Determine the [x, y] coordinate at the center of the cell enclosing the given text.  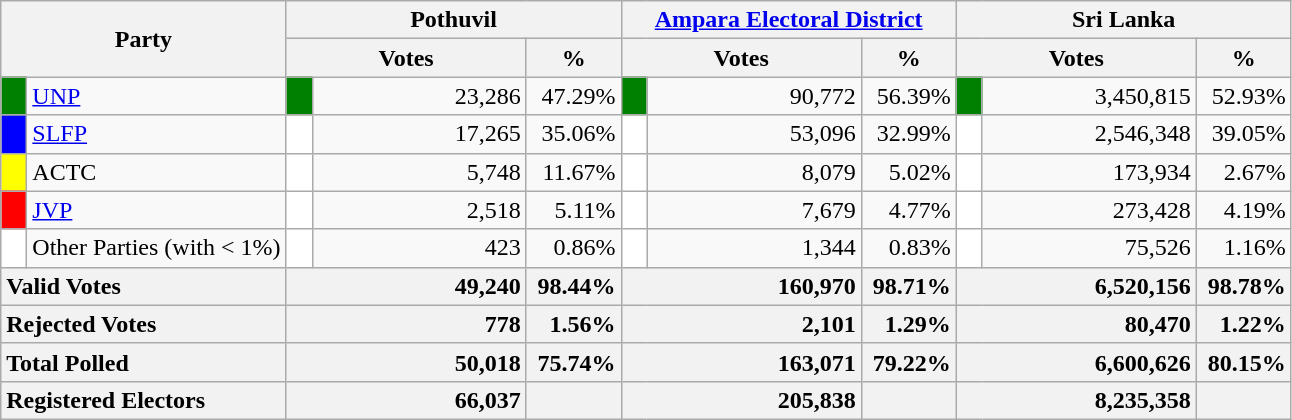
0.83% [908, 248]
173,934 [1089, 172]
6,520,156 [1076, 286]
80,470 [1076, 324]
50,018 [406, 362]
79.22% [908, 362]
205,838 [741, 400]
0.86% [574, 248]
17,265 [419, 134]
1.16% [1244, 248]
UNP [156, 96]
160,970 [741, 286]
75,526 [1089, 248]
Valid Votes [144, 286]
5.11% [574, 210]
163,071 [741, 362]
ACTC [156, 172]
2,518 [419, 210]
23,286 [419, 96]
1.56% [574, 324]
Pothuvil [454, 20]
1.29% [908, 324]
47.29% [574, 96]
1,344 [754, 248]
423 [419, 248]
778 [406, 324]
273,428 [1089, 210]
4.77% [908, 210]
11.67% [574, 172]
Registered Electors [144, 400]
8,235,358 [1076, 400]
Total Polled [144, 362]
Sri Lanka [1124, 20]
Party [144, 39]
56.39% [908, 96]
Other Parties (with < 1%) [156, 248]
5,748 [419, 172]
35.06% [574, 134]
Ampara Electoral District [788, 20]
98.78% [1244, 286]
SLFP [156, 134]
98.44% [574, 286]
6,600,626 [1076, 362]
52.93% [1244, 96]
80.15% [1244, 362]
5.02% [908, 172]
75.74% [574, 362]
Rejected Votes [144, 324]
90,772 [754, 96]
JVP [156, 210]
2,101 [741, 324]
3,450,815 [1089, 96]
32.99% [908, 134]
39.05% [1244, 134]
8,079 [754, 172]
98.71% [908, 286]
4.19% [1244, 210]
7,679 [754, 210]
2,546,348 [1089, 134]
53,096 [754, 134]
49,240 [406, 286]
2.67% [1244, 172]
66,037 [406, 400]
1.22% [1244, 324]
